Identify which cell holds the provided text, then report its (X, Y) central coordinate. 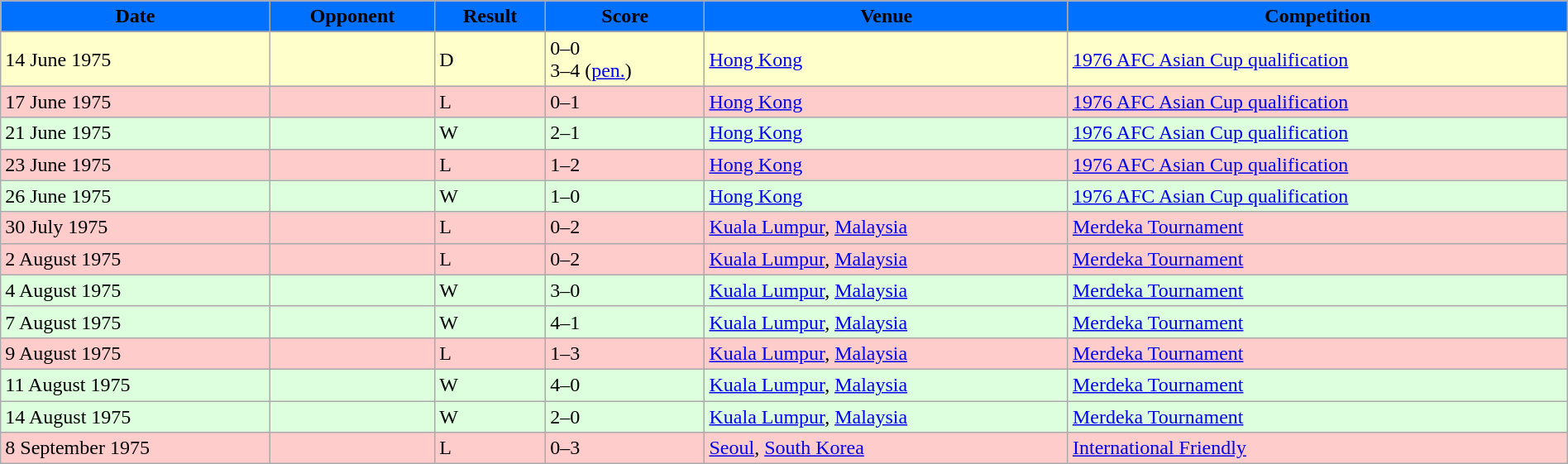
Opponent (352, 17)
Competition (1317, 17)
0–3 (625, 448)
21 June 1975 (136, 133)
0–1 (625, 102)
Seoul, South Korea (887, 448)
11 August 1975 (136, 385)
17 June 1975 (136, 102)
4–0 (625, 385)
2–0 (625, 416)
4–1 (625, 322)
Date (136, 17)
Score (625, 17)
2–1 (625, 133)
Venue (887, 17)
7 August 1975 (136, 322)
4 August 1975 (136, 290)
1–3 (625, 353)
14 August 1975 (136, 416)
8 September 1975 (136, 448)
3–0 (625, 290)
International Friendly (1317, 448)
9 August 1975 (136, 353)
0–03–4 (pen.) (625, 60)
30 July 1975 (136, 227)
1–2 (625, 165)
23 June 1975 (136, 165)
26 June 1975 (136, 196)
2 August 1975 (136, 259)
Result (490, 17)
D (490, 60)
1–0 (625, 196)
14 June 1975 (136, 60)
